Extract the (x, y) coordinate from the center of the cell holding the provided text.  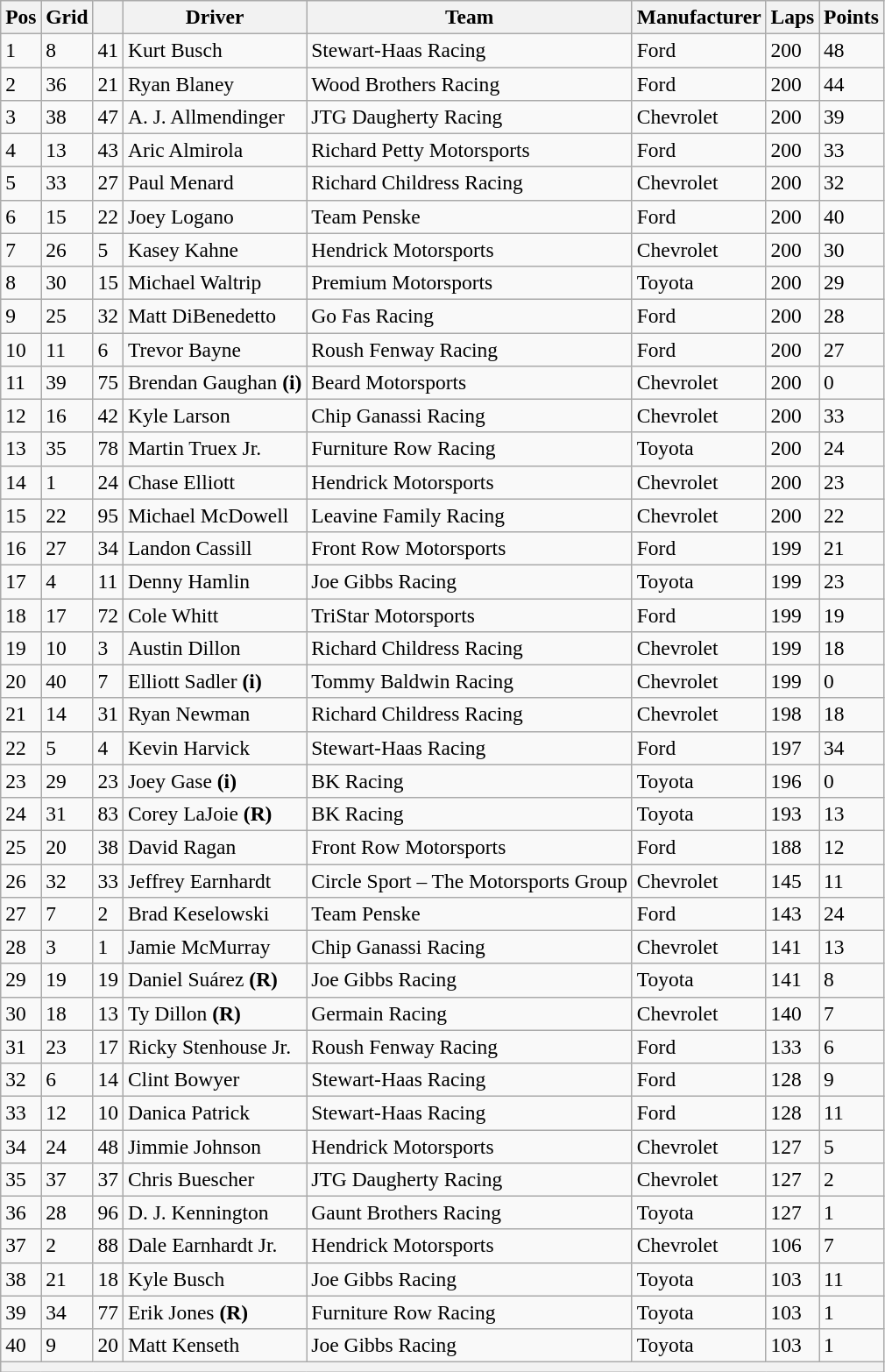
Chris Buescher (214, 1179)
Austin Dillon (214, 648)
Matt DiBenedetto (214, 316)
83 (108, 814)
193 (792, 814)
Kurt Busch (214, 50)
Ryan Newman (214, 714)
43 (108, 150)
David Ragan (214, 847)
Driver (214, 17)
Michael McDowell (214, 515)
Corey LaJoie (R) (214, 814)
133 (792, 1047)
Brad Keselowski (214, 913)
106 (792, 1246)
Brendan Gaughan (i) (214, 382)
Elliott Sadler (i) (214, 681)
196 (792, 781)
Kyle Larson (214, 416)
Danica Patrick (214, 1113)
Pos (21, 17)
41 (108, 50)
145 (792, 880)
Paul Menard (214, 183)
Laps (792, 17)
Matt Kenseth (214, 1345)
95 (108, 515)
Clint Bowyer (214, 1079)
Circle Sport – The Motorsports Group (470, 880)
Ty Dillon (R) (214, 1013)
Chase Elliott (214, 482)
75 (108, 382)
Manufacturer (699, 17)
A. J. Allmendinger (214, 117)
Landon Cassill (214, 548)
Michael Waltrip (214, 282)
143 (792, 913)
198 (792, 714)
188 (792, 847)
Premium Motorsports (470, 282)
Team (470, 17)
77 (108, 1312)
Ryan Blaney (214, 83)
Kevin Harvick (214, 748)
Points (852, 17)
Martin Truex Jr. (214, 449)
Go Fas Racing (470, 316)
Jamie McMurray (214, 947)
Aric Almirola (214, 150)
140 (792, 1013)
Germain Racing (470, 1013)
47 (108, 117)
Grid (67, 17)
Kasey Kahne (214, 250)
Beard Motorsports (470, 382)
TriStar Motorsports (470, 615)
Erik Jones (R) (214, 1312)
Richard Petty Motorsports (470, 150)
Jimmie Johnson (214, 1146)
Ricky Stenhouse Jr. (214, 1047)
96 (108, 1212)
Dale Earnhardt Jr. (214, 1246)
Kyle Busch (214, 1279)
Jeffrey Earnhardt (214, 880)
44 (852, 83)
D. J. Kennington (214, 1212)
78 (108, 449)
Cole Whitt (214, 615)
Gaunt Brothers Racing (470, 1212)
88 (108, 1246)
Daniel Suárez (R) (214, 980)
Wood Brothers Racing (470, 83)
Leavine Family Racing (470, 515)
Joey Logano (214, 217)
Joey Gase (i) (214, 781)
42 (108, 416)
Trevor Bayne (214, 349)
Denny Hamlin (214, 581)
197 (792, 748)
72 (108, 615)
Tommy Baldwin Racing (470, 681)
